Output the [X, Y] coordinate of the center of the cell containing the given text.  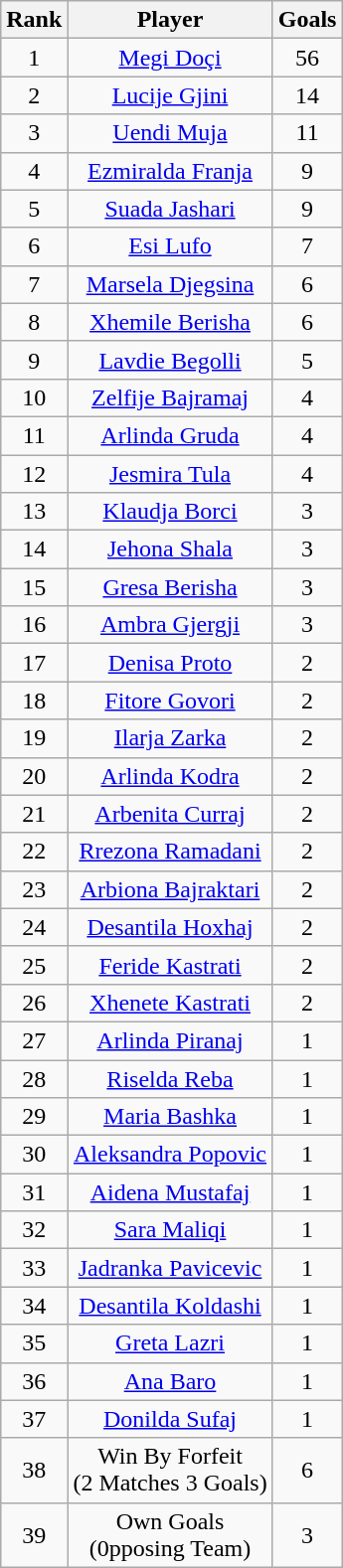
29 [34, 1117]
56 [307, 58]
Lavdie Begolli [170, 360]
38 [34, 1471]
Klaudja Borci [170, 512]
39 [34, 1534]
Ambra Gjergji [170, 625]
Esi Lufo [170, 246]
Arlinda Gruda [170, 435]
27 [34, 1040]
33 [34, 1268]
Fitore Govori [170, 701]
Jesmira Tula [170, 474]
Megi Doçi [170, 58]
28 [34, 1078]
Ezmiralda Franja [170, 171]
Own Goals(0pposing Team) [170, 1534]
Player [170, 20]
Xhemile Berisha [170, 322]
Xhenete Kastrati [170, 1003]
18 [34, 701]
Arbiona Bajraktari [170, 889]
Greta Lazri [170, 1343]
34 [34, 1306]
Uendi Muja [170, 133]
Donilda Sufaj [170, 1419]
Jehona Shala [170, 549]
22 [34, 852]
36 [34, 1381]
Lucije Gjini [170, 95]
20 [34, 776]
25 [34, 965]
Denisa Proto [170, 663]
24 [34, 927]
Sara Maliqi [170, 1230]
Arbenita Curraj [170, 814]
Marsela Djegsina [170, 284]
Ilarja Zarka [170, 738]
Zelfije Bajramaj [170, 397]
13 [34, 512]
Desantila Koldashi [170, 1306]
35 [34, 1343]
21 [34, 814]
Goals [307, 20]
Aidena Mustafaj [170, 1192]
Jadranka Pavicevic [170, 1268]
37 [34, 1419]
Ana Baro [170, 1381]
15 [34, 587]
8 [34, 322]
Suada Jashari [170, 209]
Riselda Reba [170, 1078]
32 [34, 1230]
30 [34, 1155]
Gresa Berisha [170, 587]
Feride Kastrati [170, 965]
31 [34, 1192]
Rank [34, 20]
17 [34, 663]
Arlinda Piranaj [170, 1040]
16 [34, 625]
Maria Bashka [170, 1117]
19 [34, 738]
26 [34, 1003]
Aleksandra Popovic [170, 1155]
Arlinda Kodra [170, 776]
Rrezona Ramadani [170, 852]
Desantila Hoxhaj [170, 927]
12 [34, 474]
Win By Forfeit(2 Matches 3 Goals) [170, 1471]
10 [34, 397]
23 [34, 889]
